Provide the [x, y] coordinate of the cell's center where the given text is located.  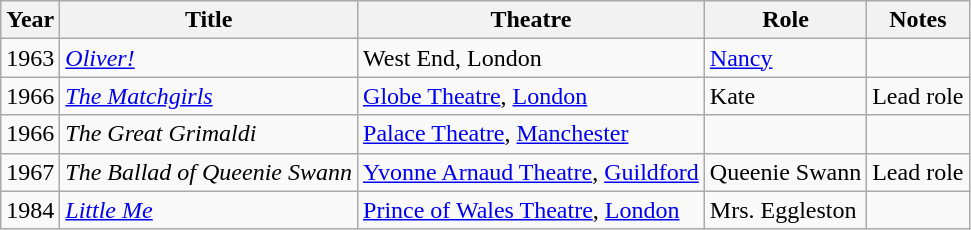
1963 [30, 58]
Year [30, 20]
Notes [918, 20]
The Ballad of Queenie Swann [209, 172]
Little Me [209, 210]
Prince of Wales Theatre, London [532, 210]
West End, London [532, 58]
The Matchgirls [209, 96]
Nancy [785, 58]
Role [785, 20]
1984 [30, 210]
Theatre [532, 20]
Palace Theatre, Manchester [532, 134]
1967 [30, 172]
Kate [785, 96]
Queenie Swann [785, 172]
Title [209, 20]
Yvonne Arnaud Theatre, Guildford [532, 172]
The Great Grimaldi [209, 134]
Globe Theatre, London [532, 96]
Oliver! [209, 58]
Mrs. Eggleston [785, 210]
